Determine the (x, y) coordinate at the center of the cell enclosing the given text.  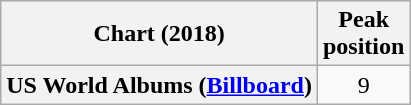
9 (363, 85)
Peakposition (363, 34)
US World Albums (Billboard) (160, 85)
Chart (2018) (160, 34)
